Pinpoint the cell where the given text exists, returning its [X, Y] midpoint coordinate. 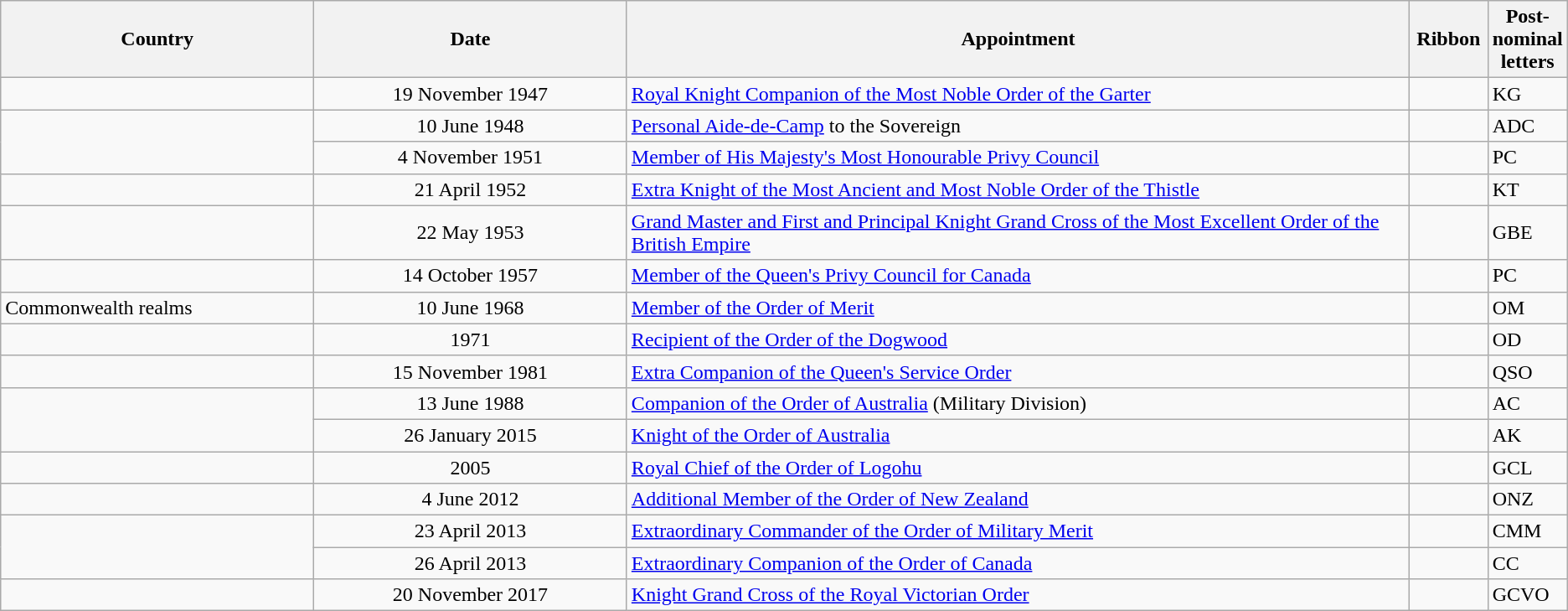
Appointment [1018, 39]
Member of the Order of Merit [1018, 308]
Royal Knight Companion of the Most Noble Order of the Garter [1018, 94]
Extraordinary Commander of the Order of Military Merit [1018, 531]
GBE [1528, 233]
AK [1528, 435]
QSO [1528, 371]
Grand Master and First and Principal Knight Grand Cross of the Most Excellent Order of the British Empire [1018, 233]
Member of His Majesty's Most Honourable Privy Council [1018, 158]
ADC [1528, 126]
4 June 2012 [471, 500]
Companion of the Order of Australia (Military Division) [1018, 403]
21 April 1952 [471, 189]
14 October 1957 [471, 276]
Extraordinary Companion of the Order of Canada [1018, 563]
Extra Knight of the Most Ancient and Most Noble Order of the Thistle [1018, 189]
Commonwealth realms [157, 308]
Member of the Queen's Privy Council for Canada [1018, 276]
Knight of the Order of Australia [1018, 435]
AC [1528, 403]
4 November 1951 [471, 158]
KT [1528, 189]
Ribbon [1449, 39]
OD [1528, 339]
Knight Grand Cross of the Royal Victorian Order [1018, 595]
OM [1528, 308]
19 November 1947 [471, 94]
Additional Member of the Order of New Zealand [1018, 500]
CMM [1528, 531]
10 June 1948 [471, 126]
22 May 1953 [471, 233]
GCVO [1528, 595]
15 November 1981 [471, 371]
Personal Aide-de-Camp to the Sovereign [1018, 126]
26 April 2013 [471, 563]
26 January 2015 [471, 435]
ONZ [1528, 500]
20 November 2017 [471, 595]
10 June 1968 [471, 308]
Country [157, 39]
1971 [471, 339]
23 April 2013 [471, 531]
13 June 1988 [471, 403]
2005 [471, 467]
Recipient of the Order of the Dogwood [1018, 339]
Extra Companion of the Queen's Service Order [1018, 371]
GCL [1528, 467]
Royal Chief of the Order of Logohu [1018, 467]
CC [1528, 563]
Post-nominal letters [1528, 39]
KG [1528, 94]
Date [471, 39]
